Output the (X, Y) coordinate of the center of the cell containing the given text.  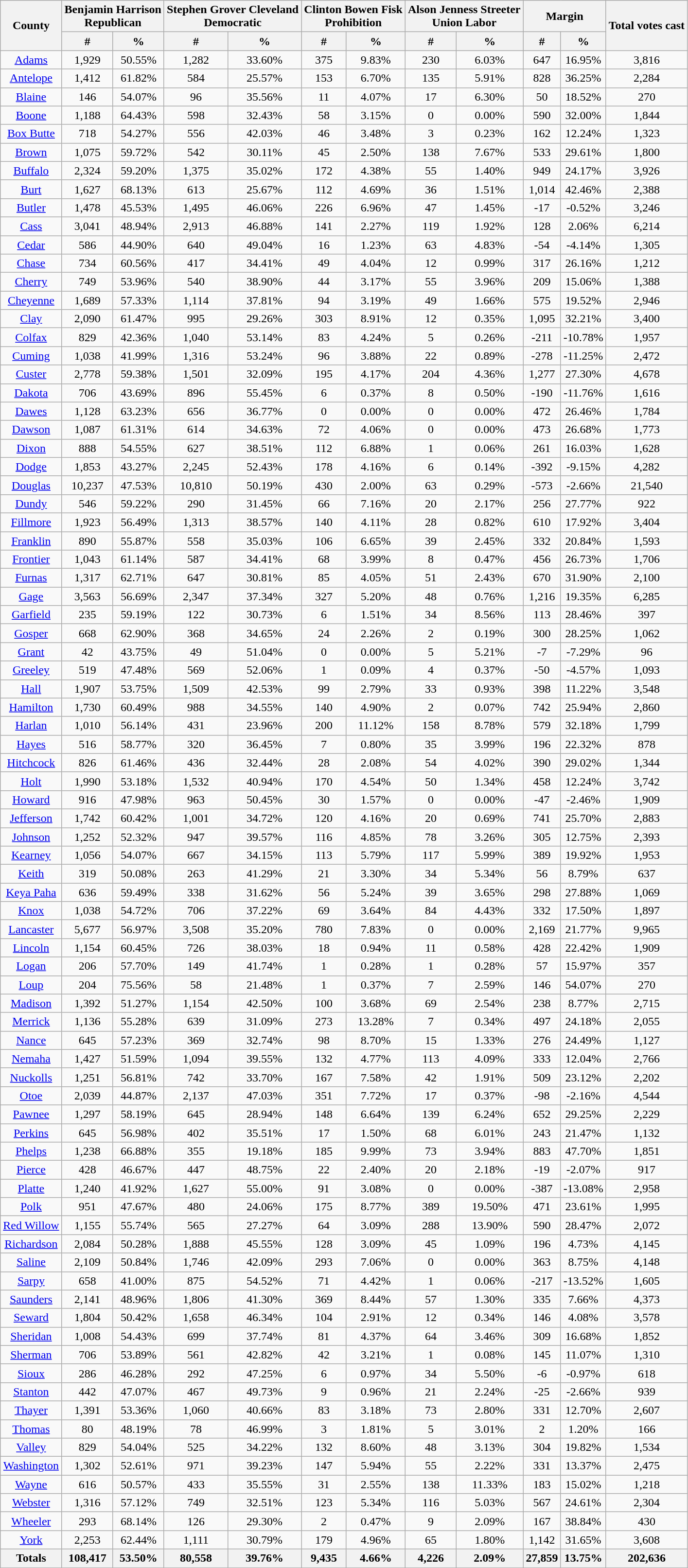
53.75% (138, 689)
104 (324, 1318)
50.57% (138, 1484)
2,388 (647, 189)
1,392 (88, 1003)
47.03% (265, 1096)
32.43% (265, 115)
80,558 (195, 1558)
31.90% (583, 578)
888 (88, 448)
303 (324, 319)
4.17% (375, 374)
32.44% (265, 763)
1,114 (195, 300)
51.27% (138, 1003)
27.88% (583, 892)
48.19% (138, 1429)
0.08% (490, 1355)
13.75% (583, 1558)
1,344 (647, 763)
60.49% (138, 707)
2.55% (375, 1484)
61.82% (138, 78)
584 (195, 78)
49.04% (265, 244)
305 (542, 836)
509 (542, 1077)
35 (431, 744)
66.88% (138, 1151)
Burt (31, 189)
24.18% (583, 1022)
1,313 (195, 522)
23.96% (265, 726)
108,417 (88, 1558)
54 (431, 763)
4.96% (375, 1540)
1,532 (195, 781)
30 (324, 800)
525 (195, 1447)
51 (431, 578)
1,412 (88, 78)
1,310 (647, 1355)
922 (647, 504)
34.65% (265, 633)
1,897 (647, 911)
2,347 (195, 596)
50.45% (265, 800)
149 (195, 966)
2.91% (375, 1318)
7.58% (375, 1077)
59.72% (138, 152)
263 (195, 874)
949 (542, 171)
Cuming (31, 356)
718 (88, 134)
38.51% (265, 448)
276 (542, 1040)
243 (542, 1133)
31.09% (265, 1022)
1,391 (88, 1410)
27.77% (583, 504)
10,237 (88, 485)
4.06% (375, 430)
Box Butte (31, 134)
1,238 (88, 1151)
556 (195, 134)
3.13% (490, 1447)
951 (88, 1207)
2,229 (647, 1114)
Dawes (31, 411)
Benjamin HarrisonRepublican (113, 17)
1,804 (88, 1318)
41.29% (265, 874)
Johnson (31, 836)
-217 (542, 1281)
2,284 (647, 78)
27.30% (583, 374)
16.95% (583, 60)
Grant (31, 652)
57.12% (138, 1503)
579 (542, 726)
1,087 (88, 430)
1,784 (647, 411)
2.08% (375, 763)
36.77% (265, 411)
Cedar (31, 244)
Dakota (31, 393)
44.90% (138, 244)
226 (324, 208)
0.69% (490, 818)
610 (542, 522)
1.50% (375, 1133)
1,305 (647, 244)
Boone (31, 115)
1,995 (647, 1207)
55.45% (265, 393)
4.07% (375, 97)
42.53% (265, 689)
50.28% (138, 1244)
47.67% (138, 1207)
39.23% (265, 1466)
3,608 (647, 1540)
1,628 (647, 448)
1,605 (647, 1281)
3.88% (375, 356)
1,111 (195, 1540)
1.66% (490, 300)
2.79% (375, 689)
375 (324, 60)
61.46% (138, 763)
4,226 (431, 1558)
0.76% (490, 596)
Clay (31, 319)
53.96% (138, 282)
Wayne (31, 1484)
7.83% (375, 929)
30.11% (265, 152)
2,475 (647, 1466)
4,282 (647, 467)
166 (647, 1429)
30.81% (265, 578)
309 (542, 1336)
1,128 (88, 411)
3,246 (647, 208)
Hayes (31, 744)
47.07% (138, 1392)
Richardson (31, 1244)
72 (324, 430)
1,888 (195, 1244)
31.62% (265, 892)
3,578 (647, 1318)
Gage (31, 596)
117 (431, 855)
Totals (31, 1558)
28.47% (583, 1225)
569 (195, 670)
59.38% (138, 374)
2,304 (647, 1503)
292 (195, 1373)
58.19% (138, 1114)
139 (431, 1114)
Holt (31, 781)
1,851 (647, 1151)
3,926 (647, 171)
1,043 (88, 559)
175 (324, 1207)
1,297 (88, 1114)
64.43% (138, 115)
1.80% (490, 1540)
60.56% (138, 263)
28.46% (583, 615)
-9.15% (583, 467)
230 (431, 60)
670 (542, 578)
1,742 (88, 818)
15 (431, 1040)
1,095 (542, 319)
56.69% (138, 596)
1.45% (490, 208)
-278 (542, 356)
433 (195, 1484)
19.18% (265, 1151)
1,730 (88, 707)
91 (324, 1188)
42.50% (265, 1003)
497 (542, 1022)
2,202 (647, 1077)
826 (88, 763)
26.16% (583, 263)
963 (195, 800)
27.27% (265, 1225)
355 (195, 1151)
19.52% (583, 300)
Buffalo (31, 171)
47 (431, 208)
2.18% (490, 1170)
6.65% (375, 541)
36.25% (583, 78)
4.85% (375, 836)
Garfield (31, 615)
726 (195, 948)
656 (195, 411)
62.71% (138, 578)
0.99% (490, 263)
598 (195, 115)
35.03% (265, 541)
29.26% (265, 319)
24 (324, 633)
947 (195, 836)
640 (195, 244)
-7 (542, 652)
4.11% (375, 522)
24.06% (265, 1207)
6,214 (647, 226)
3.65% (490, 892)
68.13% (138, 189)
41.99% (138, 356)
21.47% (583, 1133)
1,188 (88, 115)
71 (324, 1281)
106 (324, 541)
35.51% (265, 1133)
145 (542, 1355)
0.26% (490, 337)
447 (195, 1170)
37.22% (265, 911)
York (31, 1540)
44.87% (138, 1096)
5.50% (490, 1373)
Custer (31, 374)
Clinton Bowen FiskProhibition (353, 17)
Pierce (31, 1170)
4 (431, 670)
51.04% (265, 652)
6.24% (490, 1114)
3,041 (88, 226)
Colfax (31, 337)
1,060 (195, 1410)
0.58% (490, 948)
Webster (31, 1503)
60.45% (138, 948)
2.00% (375, 485)
4.73% (583, 1244)
Frontier (31, 559)
7.66% (583, 1299)
1,132 (647, 1133)
15.02% (583, 1484)
5.94% (375, 1466)
13.28% (375, 1022)
542 (195, 152)
1,218 (647, 1484)
546 (88, 504)
36 (431, 189)
417 (195, 263)
939 (647, 1392)
0.94% (375, 948)
52.43% (265, 467)
Platte (31, 1188)
35.56% (265, 97)
43.69% (138, 393)
1,534 (647, 1447)
8.79% (583, 874)
59.19% (138, 615)
1,853 (88, 467)
-6 (542, 1373)
56.14% (138, 726)
2,141 (88, 1299)
Nuckolls (31, 1077)
3.01% (490, 1429)
8.75% (583, 1262)
1,010 (88, 726)
42.03% (265, 134)
1,277 (542, 374)
40.66% (265, 1410)
2,766 (647, 1059)
7.16% (375, 504)
Nance (31, 1040)
126 (195, 1521)
41.74% (265, 966)
46 (324, 134)
1,252 (88, 836)
3.96% (490, 282)
351 (324, 1096)
11.33% (490, 1484)
4,148 (647, 1262)
390 (542, 763)
-211 (542, 337)
458 (542, 781)
29.30% (265, 1521)
33 (431, 689)
19.50% (490, 1207)
3,400 (647, 319)
62.90% (138, 633)
0.23% (490, 134)
Blaine (31, 97)
-11.76% (583, 393)
1,616 (647, 393)
2,883 (647, 818)
480 (195, 1207)
98 (324, 1040)
0.29% (490, 485)
1,929 (88, 60)
319 (88, 874)
Sarpy (31, 1281)
-17 (542, 208)
85 (324, 578)
1,062 (647, 633)
84 (431, 911)
34.15% (265, 855)
1,001 (195, 818)
34.22% (265, 1447)
153 (324, 78)
202,636 (647, 1558)
1,093 (647, 670)
11.12% (375, 726)
1.91% (490, 1077)
614 (195, 430)
0.96% (375, 1392)
55.87% (138, 541)
2.40% (375, 1170)
43.75% (138, 652)
47.25% (265, 1373)
99 (324, 689)
35.20% (265, 929)
39.57% (265, 836)
Sioux (31, 1373)
19.92% (583, 855)
23.12% (583, 1077)
1,069 (647, 892)
1,282 (195, 60)
3.46% (490, 1336)
6.88% (375, 448)
4.24% (375, 337)
1,658 (195, 1318)
2,958 (647, 1188)
4.02% (490, 763)
50.42% (138, 1318)
2.17% (490, 504)
45.53% (138, 208)
54.55% (138, 448)
29.61% (583, 152)
587 (195, 559)
17.50% (583, 911)
50.55% (138, 60)
26.46% (583, 411)
15.06% (583, 282)
21.77% (583, 929)
627 (195, 448)
2,055 (647, 1022)
46.99% (265, 1429)
Kearney (31, 855)
21.48% (265, 985)
46.34% (265, 1318)
1,388 (647, 282)
7.06% (375, 1262)
1,094 (195, 1059)
1,040 (195, 337)
28.25% (583, 633)
57.23% (138, 1040)
Stephen Grover ClevelandDemocratic (232, 17)
Cass (31, 226)
320 (195, 744)
135 (431, 78)
25.57% (265, 78)
1,800 (647, 152)
1,014 (542, 189)
-2.46% (583, 800)
-10.78% (583, 337)
-2.16% (583, 1096)
16.03% (583, 448)
178 (324, 467)
29.25% (583, 1114)
37.81% (265, 300)
35.02% (265, 171)
13.90% (490, 1225)
18.52% (583, 97)
183 (542, 1484)
613 (195, 189)
162 (542, 134)
1,852 (647, 1336)
81 (324, 1336)
327 (324, 596)
Douglas (31, 485)
256 (542, 504)
2.50% (375, 152)
4.66% (375, 1558)
Margin (565, 17)
273 (324, 1022)
2.80% (490, 1410)
533 (542, 152)
Keya Paha (31, 892)
4.09% (490, 1059)
516 (88, 744)
995 (195, 319)
3.17% (375, 282)
60.42% (138, 818)
9,965 (647, 929)
4.08% (583, 1318)
141 (324, 226)
48.75% (265, 1170)
1,136 (88, 1022)
1,957 (647, 337)
Greeley (31, 670)
2.45% (490, 541)
4.38% (375, 171)
-4.14% (583, 244)
3.30% (375, 874)
1,844 (647, 115)
Washington (31, 1466)
286 (88, 1373)
9,435 (324, 1558)
2,137 (195, 1096)
123 (324, 1503)
-392 (542, 467)
2.06% (583, 226)
12.75% (583, 836)
Red Willow (31, 1225)
24.17% (583, 171)
6.64% (375, 1114)
2,253 (88, 1540)
61.14% (138, 559)
-47 (542, 800)
46.67% (138, 1170)
Harlan (31, 726)
8.70% (375, 1040)
206 (88, 966)
Howard (31, 800)
637 (647, 874)
5.03% (490, 1503)
3.26% (490, 836)
4,373 (647, 1299)
-4.57% (583, 670)
3,404 (647, 522)
1.81% (375, 1429)
209 (542, 282)
41.00% (138, 1281)
0.50% (490, 393)
1,773 (647, 430)
1,323 (647, 134)
4,678 (647, 374)
59.20% (138, 171)
575 (542, 300)
51.59% (138, 1059)
63.23% (138, 411)
1,706 (647, 559)
1,799 (647, 726)
3.68% (375, 1003)
3.94% (490, 1151)
19.82% (583, 1447)
54.72% (138, 911)
1,806 (195, 1299)
2,072 (647, 1225)
2.27% (375, 226)
2,169 (542, 929)
1,953 (647, 855)
147 (324, 1466)
53.14% (265, 337)
734 (88, 263)
16.68% (583, 1336)
33.70% (265, 1077)
-25 (542, 1392)
1,907 (88, 689)
333 (542, 1059)
916 (88, 800)
2,913 (195, 226)
2,778 (88, 374)
1,008 (88, 1336)
4.90% (375, 707)
616 (88, 1484)
2,393 (647, 836)
402 (195, 1133)
6,285 (647, 596)
75.56% (138, 985)
639 (195, 1022)
Hitchcock (31, 763)
34.72% (265, 818)
442 (88, 1392)
6.70% (375, 78)
3.19% (375, 300)
16 (324, 244)
5.99% (490, 855)
0.80% (375, 744)
540 (195, 282)
Wheeler (31, 1521)
741 (542, 818)
1.20% (583, 1429)
1,501 (195, 374)
338 (195, 892)
32.51% (265, 1503)
1,746 (195, 1262)
699 (195, 1336)
Gosper (31, 633)
300 (542, 633)
6.03% (490, 60)
53.36% (138, 1410)
Saunders (31, 1299)
47.48% (138, 670)
3,548 (647, 689)
33.60% (265, 60)
1,509 (195, 689)
2,039 (88, 1096)
5.21% (490, 652)
4.77% (375, 1059)
-0.52% (583, 208)
1.57% (375, 800)
29.02% (583, 763)
261 (542, 448)
2.43% (490, 578)
100 (324, 1003)
878 (647, 744)
48.96% (138, 1299)
1.92% (490, 226)
56.98% (138, 1133)
335 (542, 1299)
52.06% (265, 670)
1,923 (88, 522)
122 (195, 615)
3.48% (375, 134)
26.68% (583, 430)
10,810 (195, 485)
28.94% (265, 1114)
6.96% (375, 208)
18 (324, 948)
30.73% (265, 615)
667 (195, 855)
Jefferson (31, 818)
1.33% (490, 1040)
42.82% (265, 1355)
38.03% (265, 948)
Phelps (31, 1151)
42.36% (138, 337)
37.34% (265, 596)
1.34% (490, 781)
Dodge (31, 467)
8.56% (490, 615)
56.81% (138, 1077)
32.00% (583, 115)
45.55% (265, 1244)
County (31, 25)
34.55% (265, 707)
Stanton (31, 1392)
Thomas (31, 1429)
56.49% (138, 522)
0.89% (490, 356)
-11.25% (583, 356)
618 (647, 1373)
1,302 (88, 1466)
896 (195, 393)
5.79% (375, 855)
0.07% (490, 707)
Franklin (31, 541)
1,155 (88, 1225)
68.14% (138, 1521)
567 (542, 1503)
4.36% (490, 374)
652 (542, 1114)
41.92% (138, 1188)
38.57% (265, 522)
15.97% (583, 966)
1,212 (647, 263)
Cherry (31, 282)
185 (324, 1151)
8.60% (375, 1447)
3.15% (375, 115)
2,109 (88, 1262)
-13.08% (583, 1188)
53.89% (138, 1355)
119 (431, 226)
2,090 (88, 319)
565 (195, 1225)
1,427 (88, 1059)
66 (324, 504)
25.70% (583, 818)
31.45% (265, 504)
22.32% (583, 744)
44 (324, 282)
368 (195, 633)
49.73% (265, 1392)
0.97% (375, 1373)
-13.52% (583, 1281)
3.08% (375, 1188)
917 (647, 1170)
47.70% (583, 1151)
3,563 (88, 596)
Butler (31, 208)
40.94% (265, 781)
1,216 (542, 596)
7.67% (490, 152)
54.27% (138, 134)
238 (542, 1003)
7.72% (375, 1096)
53.24% (265, 356)
62.44% (138, 1540)
586 (88, 244)
148 (324, 1114)
Hamilton (31, 707)
Seward (31, 1318)
13.37% (583, 1466)
59.22% (138, 504)
2,084 (88, 1244)
1,127 (647, 1040)
883 (542, 1151)
21,540 (647, 485)
Alson Jenness StreeterUnion Labor (464, 17)
2,860 (647, 707)
Fillmore (31, 522)
55.74% (138, 1225)
-2.07% (583, 1170)
54.43% (138, 1336)
46.28% (138, 1373)
50.84% (138, 1262)
4.05% (375, 578)
2,715 (647, 1003)
456 (542, 559)
50.19% (265, 485)
47.53% (138, 485)
Polk (31, 1207)
4.43% (490, 911)
25.67% (265, 189)
47.98% (138, 800)
875 (195, 1281)
Sherman (31, 1355)
1,495 (195, 208)
4.04% (375, 263)
Madison (31, 1003)
988 (195, 707)
971 (195, 1466)
0.35% (490, 319)
172 (324, 171)
5.20% (375, 596)
1,478 (88, 208)
39.76% (265, 1558)
Nemaha (31, 1059)
200 (324, 726)
5.91% (490, 78)
2,472 (647, 356)
34.63% (265, 430)
1.40% (490, 171)
5,677 (88, 929)
2.24% (490, 1392)
32.74% (265, 1040)
Valley (31, 1447)
Chase (31, 263)
80 (88, 1429)
32.21% (583, 319)
23.61% (583, 1207)
26.73% (583, 559)
780 (324, 929)
436 (195, 763)
Brown (31, 152)
12.04% (583, 1059)
-573 (542, 485)
288 (431, 1225)
1,075 (88, 152)
58.77% (138, 744)
53.50% (138, 1558)
Knox (31, 911)
3.18% (375, 1410)
4.54% (375, 781)
Saline (31, 1262)
Adams (31, 60)
-54 (542, 244)
25.94% (583, 707)
12.70% (583, 1410)
50.08% (138, 874)
170 (324, 781)
Cheyenne (31, 300)
52.32% (138, 836)
158 (431, 726)
636 (88, 892)
2,607 (647, 1410)
54.52% (265, 1281)
24.49% (583, 1040)
4.42% (375, 1281)
57.33% (138, 300)
53.18% (138, 781)
52.61% (138, 1466)
46.88% (265, 226)
59.49% (138, 892)
Loup (31, 985)
2.26% (375, 633)
398 (542, 689)
2.54% (490, 1003)
828 (542, 78)
3.64% (375, 911)
32.09% (265, 374)
Logan (31, 966)
0.93% (490, 689)
4.37% (375, 1336)
290 (195, 504)
0.14% (490, 467)
4.83% (490, 244)
8.78% (490, 726)
65 (431, 1540)
397 (647, 615)
558 (195, 541)
3.21% (375, 1355)
Otoe (31, 1096)
2,245 (195, 467)
2,324 (88, 171)
20.84% (583, 541)
37.74% (265, 1336)
561 (195, 1355)
30.79% (265, 1540)
890 (88, 541)
668 (88, 633)
2,100 (647, 578)
-98 (542, 1096)
39.55% (265, 1059)
9.99% (375, 1151)
471 (542, 1207)
Lancaster (31, 929)
4,544 (647, 1096)
32.18% (583, 726)
1,240 (88, 1188)
1.23% (375, 244)
519 (88, 670)
42.09% (265, 1262)
55.28% (138, 1022)
Pawnee (31, 1114)
27,859 (542, 1558)
Dixon (31, 448)
0.82% (490, 522)
4,145 (647, 1244)
54.04% (138, 1447)
-19 (542, 1170)
11.22% (583, 689)
-190 (542, 393)
11.07% (583, 1355)
24.61% (583, 1503)
6.01% (490, 1133)
Antelope (31, 78)
1,689 (88, 300)
38.84% (583, 1521)
42.46% (583, 189)
4.69% (375, 189)
31.65% (583, 1540)
2.59% (490, 985)
1,990 (88, 781)
19.35% (583, 596)
-50 (542, 670)
Thayer (31, 1410)
Perkins (31, 1133)
472 (542, 411)
31 (324, 1484)
1,375 (195, 171)
46.06% (265, 208)
363 (542, 1262)
9.83% (375, 60)
17.92% (583, 522)
317 (542, 263)
Dundy (31, 504)
Total votes cast (647, 25)
298 (542, 892)
-7.29% (583, 652)
43.27% (138, 467)
1,593 (647, 541)
48.94% (138, 226)
3,816 (647, 60)
8.44% (375, 1299)
6.30% (490, 97)
55.00% (265, 1188)
5.24% (375, 892)
Hall (31, 689)
431 (195, 726)
Lincoln (31, 948)
195 (324, 374)
94 (324, 300)
467 (195, 1392)
1,056 (88, 855)
1.09% (490, 1244)
36.45% (265, 744)
61.47% (138, 319)
Sheridan (31, 1336)
473 (542, 430)
22.42% (583, 948)
1,142 (542, 1540)
Keith (31, 874)
1.30% (490, 1299)
Merrick (31, 1022)
2,946 (647, 300)
1,317 (88, 578)
120 (324, 818)
8.91% (375, 319)
658 (88, 1281)
2.22% (490, 1466)
3,742 (647, 781)
357 (647, 966)
-387 (542, 1188)
Dawson (31, 430)
Furnas (31, 578)
56.97% (138, 929)
57.70% (138, 966)
38.90% (265, 282)
0.09% (375, 670)
1,251 (88, 1077)
61.31% (138, 430)
179 (324, 1540)
35.55% (265, 1484)
0.19% (490, 633)
41.30% (265, 1299)
-0.97% (583, 1373)
3,508 (195, 929)
235 (88, 615)
304 (542, 1447)
